Search for the cell housing the specified text and yield its (X, Y) center coordinate. 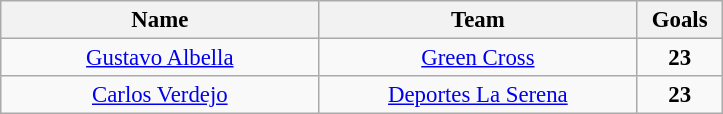
Carlos Verdejo (160, 95)
Gustavo Albella (160, 58)
Deportes La Serena (478, 95)
Name (160, 20)
Goals (680, 20)
Team (478, 20)
Green Cross (478, 58)
